Output the (X, Y) coordinate of the center of the cell containing the given text.  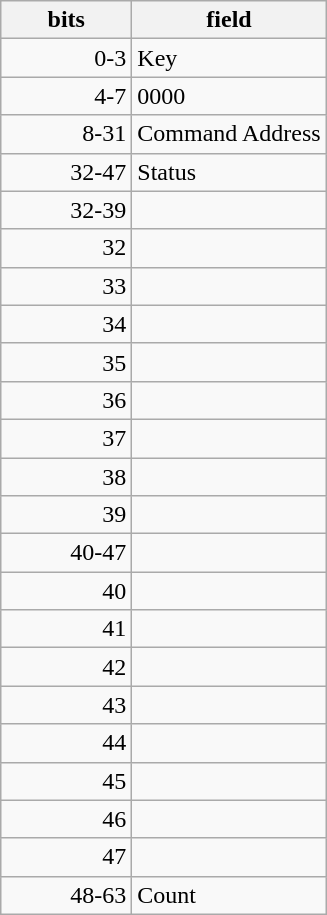
33 (66, 286)
40 (66, 591)
47 (66, 857)
40-47 (66, 553)
39 (66, 515)
32-47 (66, 172)
bits (66, 20)
44 (66, 743)
37 (66, 438)
Key (229, 58)
48-63 (66, 895)
46 (66, 819)
Status (229, 172)
34 (66, 324)
Command Address (229, 134)
41 (66, 629)
36 (66, 400)
8-31 (66, 134)
42 (66, 667)
45 (66, 781)
0-3 (66, 58)
field (229, 20)
0000 (229, 96)
43 (66, 705)
32 (66, 248)
Count (229, 895)
4-7 (66, 96)
32-39 (66, 210)
35 (66, 362)
38 (66, 477)
